Locate the cell with the specified text and output its (X, Y) center coordinate. 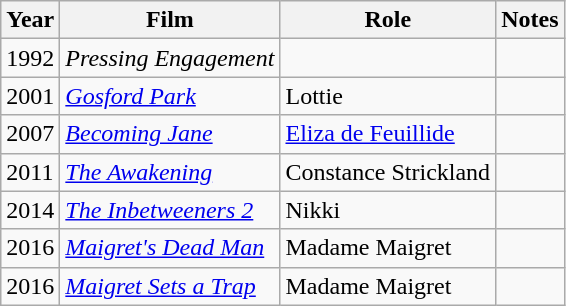
Film (170, 20)
Lottie (388, 96)
2011 (30, 172)
Nikki (388, 210)
The Inbetweeners 2 (170, 210)
Maigret Sets a Trap (170, 286)
Notes (530, 20)
2014 (30, 210)
Pressing Engagement (170, 58)
Constance Strickland (388, 172)
Maigret's Dead Man (170, 248)
Becoming Jane (170, 134)
The Awakening (170, 172)
Year (30, 20)
Eliza de Feuillide (388, 134)
2001 (30, 96)
2007 (30, 134)
Role (388, 20)
Gosford Park (170, 96)
1992 (30, 58)
